Locate the cell with the specified text and output its (x, y) center coordinate. 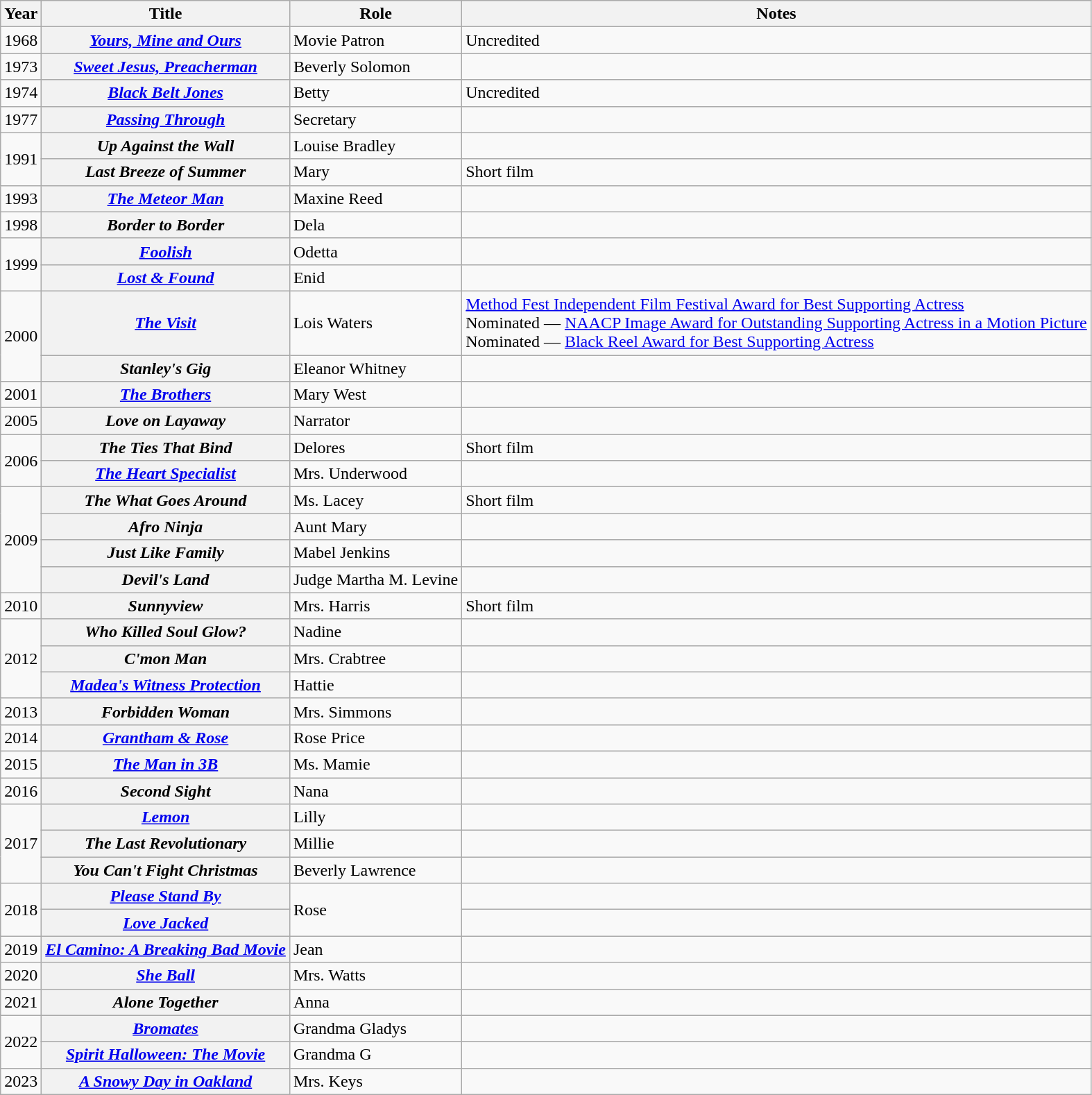
Dela (375, 225)
The Meteor Man (166, 198)
2023 (21, 1081)
2020 (21, 976)
Who Killed Soul Glow? (166, 632)
The Visit (166, 323)
Year (21, 14)
Betty (375, 93)
Louise Bradley (375, 146)
The Ties That Bind (166, 448)
Aunt Mary (375, 527)
Mrs. Watts (375, 976)
Mrs. Underwood (375, 474)
Mabel Jenkins (375, 553)
Nana (375, 790)
Second Sight (166, 790)
Secretary (375, 119)
Up Against the Wall (166, 146)
2013 (21, 711)
1998 (21, 225)
2018 (21, 910)
2016 (21, 790)
Devil's Land (166, 579)
Beverly Lawrence (375, 870)
Odetta (375, 251)
2006 (21, 461)
Narrator (375, 421)
2010 (21, 606)
Lemon (166, 817)
Forbidden Woman (166, 711)
Grandma G (375, 1055)
1993 (21, 198)
Enid (375, 278)
1991 (21, 159)
2015 (21, 764)
Alone Together (166, 1002)
Judge Martha M. Levine (375, 579)
1968 (21, 40)
Ms. Mamie (375, 764)
Just Like Family (166, 553)
Mrs. Keys (375, 1081)
Madea's Witness Protection (166, 685)
2014 (21, 738)
Sweet Jesus, Preacherman (166, 67)
Role (375, 14)
The Brothers (166, 395)
Please Stand By (166, 897)
Maxine Reed (375, 198)
1974 (21, 93)
2012 (21, 659)
El Camino: A Breaking Bad Movie (166, 949)
Jean (375, 949)
1973 (21, 67)
Afro Ninja (166, 527)
Grantham & Rose (166, 738)
Black Belt Jones (166, 93)
Hattie (375, 685)
2005 (21, 421)
Beverly Solomon (375, 67)
Anna (375, 1002)
Mrs. Simmons (375, 711)
Bromates (166, 1028)
Mrs. Harris (375, 606)
Lilly (375, 817)
Love on Layaway (166, 421)
She Ball (166, 976)
Grandma Gladys (375, 1028)
Spirit Halloween: The Movie (166, 1055)
The Heart Specialist (166, 474)
A Snowy Day in Oakland (166, 1081)
2009 (21, 540)
C'mon Man (166, 659)
Ms. Lacey (375, 500)
Nadine (375, 632)
Passing Through (166, 119)
Movie Patron (375, 40)
The Man in 3B (166, 764)
Mary West (375, 395)
Rose Price (375, 738)
Mary (375, 172)
Delores (375, 448)
Rose (375, 910)
Love Jacked (166, 923)
2021 (21, 1002)
Lois Waters (375, 323)
2001 (21, 395)
1977 (21, 119)
2022 (21, 1042)
2017 (21, 844)
The Last Revolutionary (166, 844)
Border to Border (166, 225)
2019 (21, 949)
Notes (777, 14)
Eleanor Whitney (375, 368)
Lost & Found (166, 278)
2000 (21, 336)
Yours, Mine and Ours (166, 40)
1999 (21, 264)
Title (166, 14)
Millie (375, 844)
Mrs. Crabtree (375, 659)
You Can't Fight Christmas (166, 870)
The What Goes Around (166, 500)
Foolish (166, 251)
Stanley's Gig (166, 368)
Last Breeze of Summer (166, 172)
Sunnyview (166, 606)
